Identify which cell holds the provided text, then report its (x, y) central coordinate. 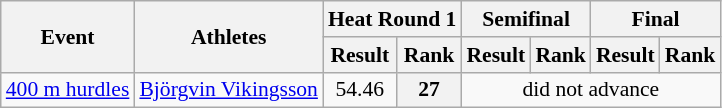
54.46 (360, 90)
27 (430, 90)
Heat Round 1 (392, 19)
Björgvin Vikingsson (228, 90)
Final (656, 19)
Semifinal (526, 19)
400 m hurdles (68, 90)
did not advance (590, 90)
Athletes (228, 36)
Event (68, 36)
